Provide the (x, y) coordinate of the cell's center where the given text is located.  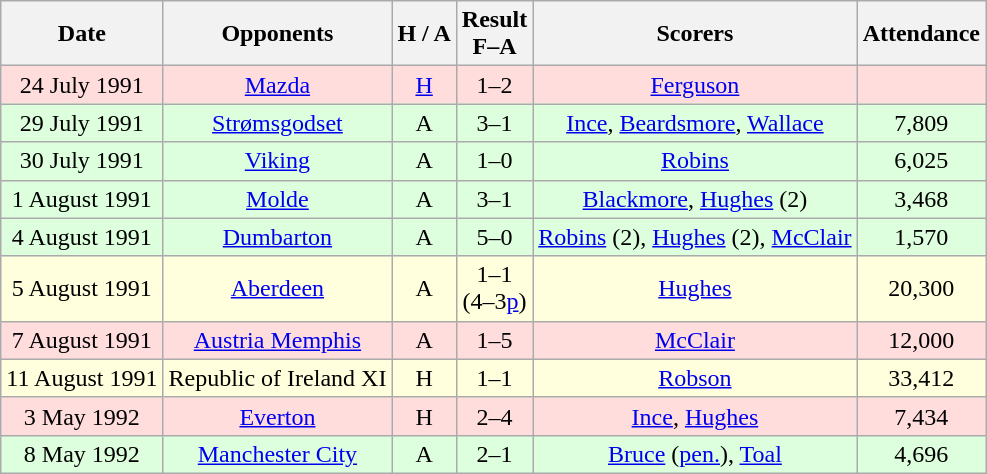
1–0 (494, 161)
Aberdeen (278, 288)
4,696 (921, 454)
1–5 (494, 340)
5–0 (494, 237)
Scorers (695, 34)
1–1(4–3p) (494, 288)
7,809 (921, 123)
Republic of Ireland XI (278, 378)
Robins (2), Hughes (2), McClair (695, 237)
2–1 (494, 454)
1–1 (494, 378)
Robins (695, 161)
H / A (424, 34)
Hughes (695, 288)
Bruce (pen.), Toal (695, 454)
Robson (695, 378)
Ince, Hughes (695, 416)
30 July 1991 (82, 161)
8 May 1992 (82, 454)
24 July 1991 (82, 85)
3,468 (921, 199)
12,000 (921, 340)
3 May 1992 (82, 416)
Ince, Beardsmore, Wallace (695, 123)
20,300 (921, 288)
7,434 (921, 416)
5 August 1991 (82, 288)
Ferguson (695, 85)
Blackmore, Hughes (2) (695, 199)
Attendance (921, 34)
7 August 1991 (82, 340)
29 July 1991 (82, 123)
Dumbarton (278, 237)
1 August 1991 (82, 199)
McClair (695, 340)
Austria Memphis (278, 340)
1,570 (921, 237)
Molde (278, 199)
Everton (278, 416)
11 August 1991 (82, 378)
4 August 1991 (82, 237)
2–4 (494, 416)
33,412 (921, 378)
Strømsgodset (278, 123)
6,025 (921, 161)
1–2 (494, 85)
Opponents (278, 34)
ResultF–A (494, 34)
Viking (278, 161)
Mazda (278, 85)
Date (82, 34)
Manchester City (278, 454)
